Locate the cell with the specified text and output its [X, Y] center coordinate. 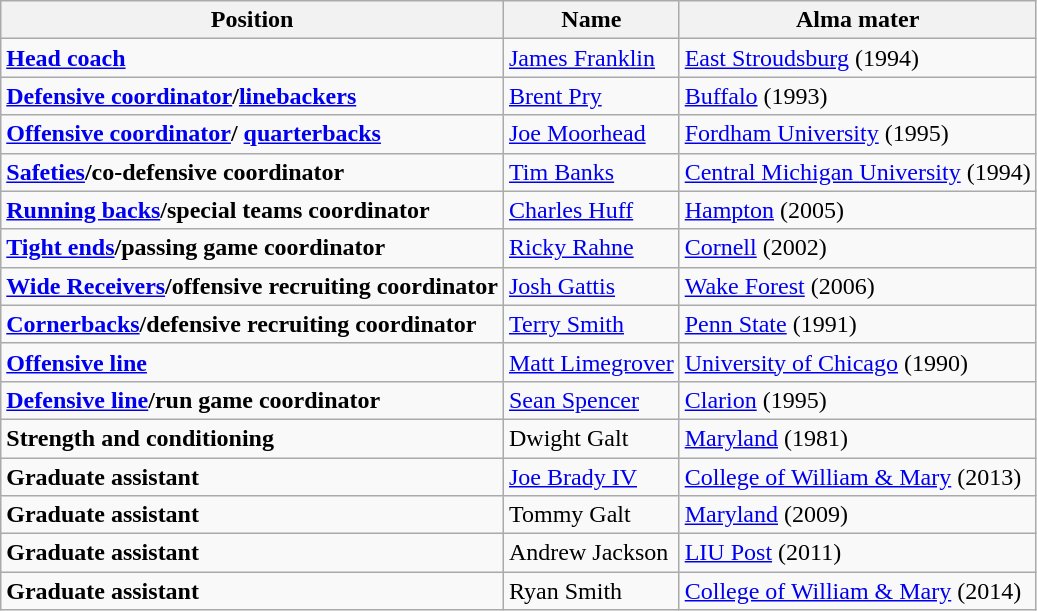
Buffalo (1993) [858, 96]
Defensive coordinator/linebackers [252, 96]
College of William & Mary (2013) [858, 477]
Brent Pry [591, 96]
College of William & Mary (2014) [858, 591]
Strength and conditioning [252, 438]
Terry Smith [591, 324]
Joe Moorhead [591, 134]
Offensive coordinator/ quarterbacks [252, 134]
Tight ends/passing game coordinator [252, 248]
Charles Huff [591, 210]
Position [252, 20]
Alma mater [858, 20]
Tim Banks [591, 172]
Head coach [252, 58]
University of Chicago (1990) [858, 362]
Offensive line [252, 362]
Penn State (1991) [858, 324]
Maryland (1981) [858, 438]
Ryan Smith [591, 591]
Dwight Galt [591, 438]
Joe Brady IV [591, 477]
Safeties/co-defensive coordinator [252, 172]
Defensive line/run game coordinator [252, 400]
Clarion (1995) [858, 400]
Ricky Rahne [591, 248]
Central Michigan University (1994) [858, 172]
Tommy Galt [591, 515]
Maryland (2009) [858, 515]
Cornell (2002) [858, 248]
Fordham University (1995) [858, 134]
Matt Limegrover [591, 362]
Andrew Jackson [591, 553]
Hampton (2005) [858, 210]
Wide Receivers/offensive recruiting coordinator [252, 286]
East Stroudsburg (1994) [858, 58]
Josh Gattis [591, 286]
Sean Spencer [591, 400]
Running backs/special teams coordinator [252, 210]
James Franklin [591, 58]
Wake Forest (2006) [858, 286]
Name [591, 20]
LIU Post (2011) [858, 553]
Cornerbacks/defensive recruiting coordinator [252, 324]
